Find where the given text appears and provide that cell's center as (x, y) coordinate. 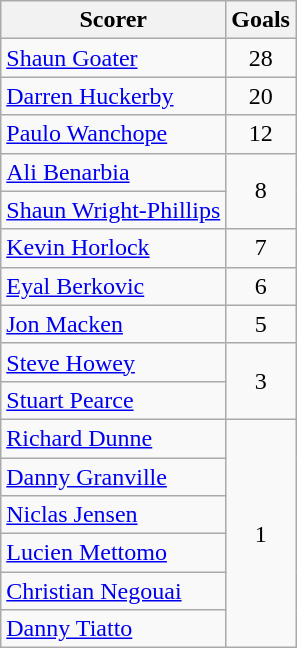
Scorer (114, 20)
7 (261, 248)
6 (261, 286)
Eyal Berkovic (114, 286)
8 (261, 191)
Shaun Wright-Phillips (114, 210)
Ali Benarbia (114, 172)
Christian Negouai (114, 591)
Steve Howey (114, 362)
3 (261, 381)
Goals (261, 20)
28 (261, 58)
Darren Huckerby (114, 96)
Danny Tiatto (114, 629)
Jon Macken (114, 324)
Shaun Goater (114, 58)
Danny Granville (114, 477)
Kevin Horlock (114, 248)
Richard Dunne (114, 438)
1 (261, 533)
Lucien Mettomo (114, 553)
Paulo Wanchope (114, 134)
Niclas Jensen (114, 515)
5 (261, 324)
Stuart Pearce (114, 400)
20 (261, 96)
12 (261, 134)
